Return (X, Y) of the center of cell containing provided text 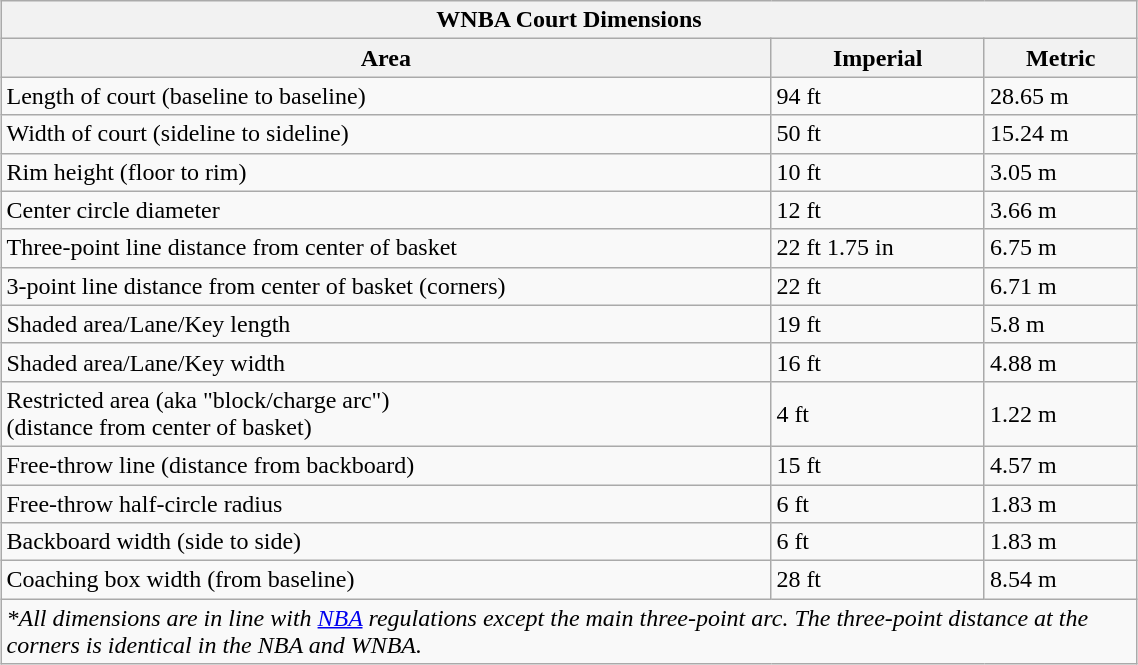
Backboard width (side to side) (386, 542)
Free-throw line (distance from backboard) (386, 465)
50 ft (878, 134)
28.65 m (1060, 96)
15 ft (878, 465)
12 ft (878, 210)
6.75 m (1060, 248)
Area (386, 58)
Restricted area (aka "block/charge arc")(distance from center of basket) (386, 414)
Width of court (sideline to sideline) (386, 134)
Three-point line distance from center of basket (386, 248)
5.8 m (1060, 324)
10 ft (878, 172)
1.22 m (1060, 414)
Center circle diameter (386, 210)
WNBA Court Dimensions (569, 20)
Imperial (878, 58)
8.54 m (1060, 580)
3.05 m (1060, 172)
Shaded area/Lane/Key length (386, 324)
3.66 m (1060, 210)
Rim height (floor to rim) (386, 172)
Coaching box width (from baseline) (386, 580)
94 ft (878, 96)
28 ft (878, 580)
4.88 m (1060, 362)
Length of court (baseline to baseline) (386, 96)
3-point line distance from center of basket (corners) (386, 286)
Shaded area/Lane/Key width (386, 362)
4 ft (878, 414)
Metric (1060, 58)
22 ft 1.75 in (878, 248)
22 ft (878, 286)
15.24 m (1060, 134)
4.57 m (1060, 465)
19 ft (878, 324)
Free-throw half-circle radius (386, 503)
16 ft (878, 362)
6.71 m (1060, 286)
